Identify which cell holds the provided text, then report its (X, Y) central coordinate. 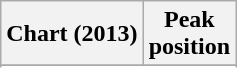
Chart (2013) (72, 34)
Peakposition (189, 34)
